Return the [X, Y] coordinate for the center point of the cell that contains the specified text.  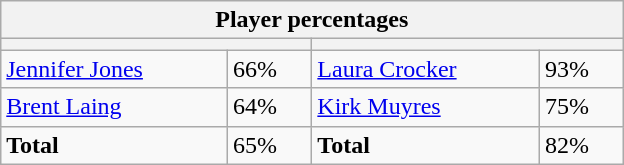
Kirk Muyres [426, 107]
65% [269, 145]
64% [269, 107]
75% [580, 107]
Brent Laing [114, 107]
Laura Crocker [426, 69]
Player percentages [312, 20]
82% [580, 145]
66% [269, 69]
93% [580, 69]
Jennifer Jones [114, 69]
